Find where the given text appears and provide that cell's center as [X, Y] coordinate. 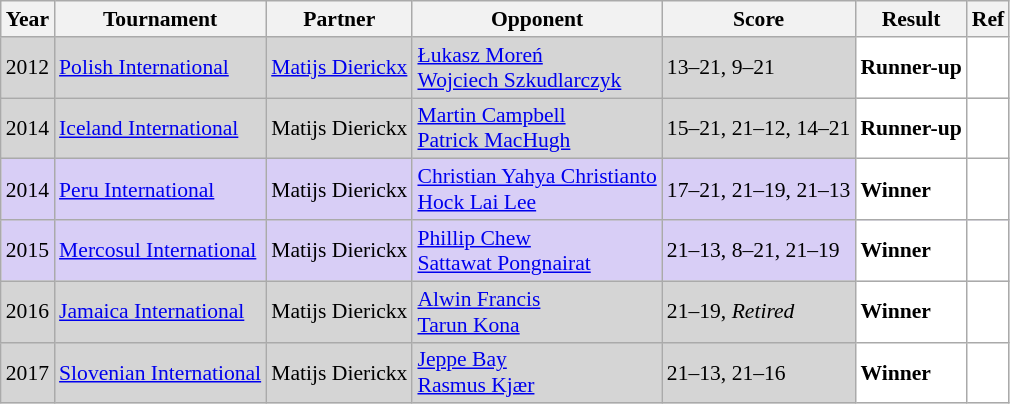
Tournament [160, 19]
Jamaica International [160, 312]
15–21, 21–12, 14–21 [759, 128]
Opponent [536, 19]
2015 [28, 250]
Peru International [160, 190]
2012 [28, 68]
Iceland International [160, 128]
Jeppe Bay Rasmus Kjær [536, 372]
Ref [988, 19]
17–21, 21–19, 21–13 [759, 190]
Christian Yahya Christianto Hock Lai Lee [536, 190]
21–13, 8–21, 21–19 [759, 250]
Alwin Francis Tarun Kona [536, 312]
21–13, 21–16 [759, 372]
Result [910, 19]
Martin Campbell Patrick MacHugh [536, 128]
Mercosul International [160, 250]
Polish International [160, 68]
Phillip Chew Sattawat Pongnairat [536, 250]
2016 [28, 312]
13–21, 9–21 [759, 68]
Partner [339, 19]
Łukasz Moreń Wojciech Szkudlarczyk [536, 68]
Score [759, 19]
Year [28, 19]
21–19, Retired [759, 312]
Slovenian International [160, 372]
2017 [28, 372]
